Search for the cell housing the specified text and yield its (x, y) center coordinate. 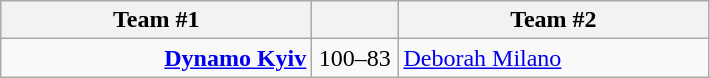
Dynamo Kyiv (156, 58)
100–83 (355, 58)
Team #1 (156, 20)
Team #2 (554, 20)
Deborah Milano (554, 58)
